Return the [x, y] coordinate for the center point of the cell that contains the specified text.  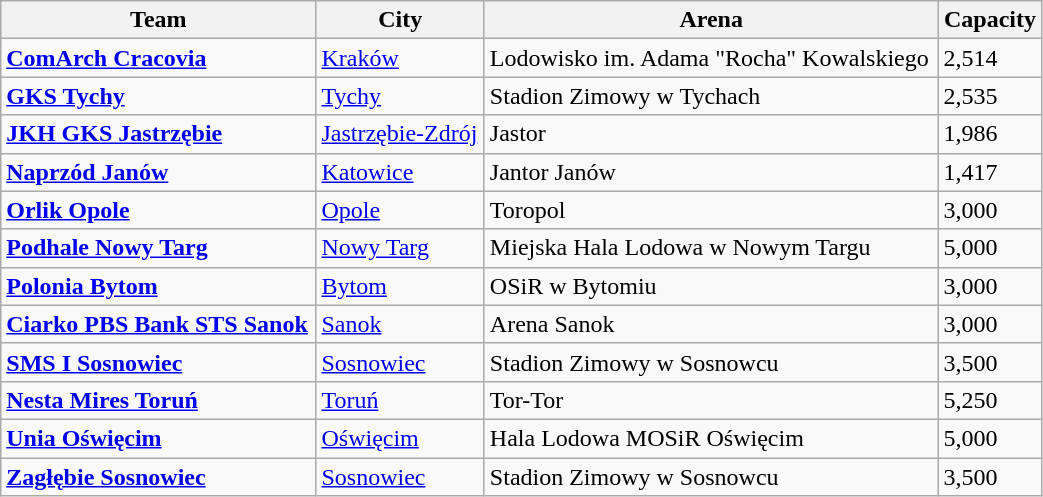
Zagłębie Sosnowiec [158, 477]
City [400, 20]
Polonia Bytom [158, 286]
Jantor Janów [711, 172]
Podhale Nowy Targ [158, 248]
1,986 [990, 134]
Sanok [400, 324]
Tor-Tor [711, 400]
Kraków [400, 58]
Opole [400, 210]
Lodowisko im. Adama "Rocha" Kowalskiego [711, 58]
GKS Tychy [158, 96]
Oświęcim [400, 438]
Jastrzębie-Zdrój [400, 134]
Hala Lodowa MOSiR Oświęcim [711, 438]
Tychy [400, 96]
2,514 [990, 58]
Bytom [400, 286]
JKH GKS Jastrzębie [158, 134]
Nowy Targ [400, 248]
Katowice [400, 172]
Arena Sanok [711, 324]
5,250 [990, 400]
Stadion Zimowy w Tychach [711, 96]
Miejska Hala Lodowa w Nowym Targu [711, 248]
Unia Oświęcim [158, 438]
2,535 [990, 96]
Toruń [400, 400]
Orlik Opole [158, 210]
OSiR w Bytomiu [711, 286]
1,417 [990, 172]
Toropol [711, 210]
Naprzód Janów [158, 172]
Arena [711, 20]
ComArch Cracovia [158, 58]
Nesta Mires Toruń [158, 400]
Capacity [990, 20]
Team [158, 20]
Ciarko PBS Bank STS Sanok [158, 324]
SMS I Sosnowiec [158, 362]
Jastor [711, 134]
